From the cell containing the given text, extract its center point as (x, y) coordinate. 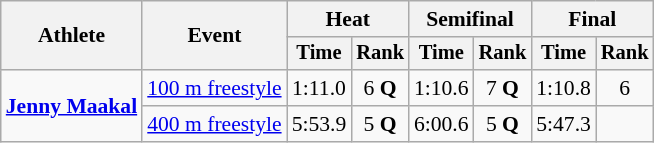
Heat (348, 19)
1:10.6 (442, 88)
6 Q (380, 88)
Event (214, 36)
100 m freestyle (214, 88)
Semifinal (470, 19)
5:53.9 (320, 124)
5:47.3 (564, 124)
6 (625, 88)
400 m freestyle (214, 124)
7 Q (503, 88)
6:00.6 (442, 124)
Jenny Maakal (72, 106)
Athlete (72, 36)
1:10.8 (564, 88)
1:11.0 (320, 88)
Final (592, 19)
